Determine the [x, y] coordinate at the center of the cell enclosing the given text.  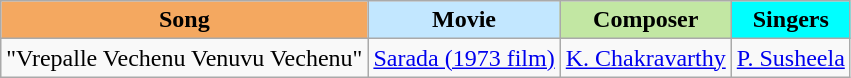
Movie [464, 20]
K. Chakravarthy [646, 58]
Singers [790, 20]
Composer [646, 20]
Song [184, 20]
Sarada (1973 film) [464, 58]
"Vrepalle Vechenu Venuvu Vechenu" [184, 58]
P. Susheela [790, 58]
